For the text-containing cell, return its midpoint in [x, y] coordinate format. 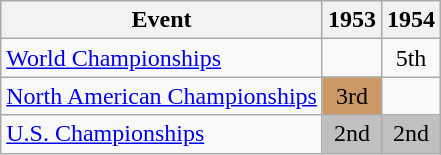
1953 [352, 20]
1954 [412, 20]
World Championships [162, 58]
North American Championships [162, 96]
Event [162, 20]
3rd [352, 96]
5th [412, 58]
U.S. Championships [162, 134]
